Detect which cell encompasses the target text, then output its [x, y] center coordinate. 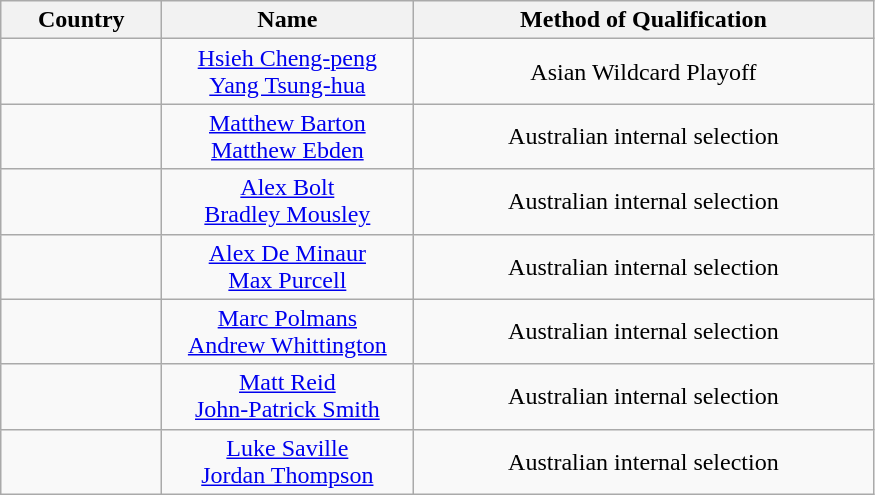
Hsieh Cheng-pengYang Tsung-hua [288, 72]
Asian Wildcard Playoff [644, 72]
Marc Polmans Andrew Whittington [288, 332]
Alex De Minaur Max Purcell [288, 266]
Luke Saville Jordan Thompson [288, 462]
Method of Qualification [644, 20]
Matt Reid John-Patrick Smith [288, 396]
Name [288, 20]
Alex Bolt Bradley Mousley [288, 202]
Matthew Barton Matthew Ebden [288, 136]
Country [82, 20]
